Extract the (X, Y) coordinate from the center of the cell holding the provided text.  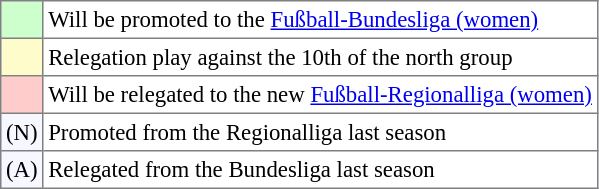
Will be relegated to the new Fußball-Regionalliga (women) (320, 95)
(N) (22, 132)
Relegation play against the 10th of the north group (320, 57)
Promoted from the Regionalliga last season (320, 132)
Will be promoted to the Fußball-Bundesliga (women) (320, 20)
(A) (22, 170)
Relegated from the Bundesliga last season (320, 170)
